From the cell containing the given text, extract its center point as (X, Y) coordinate. 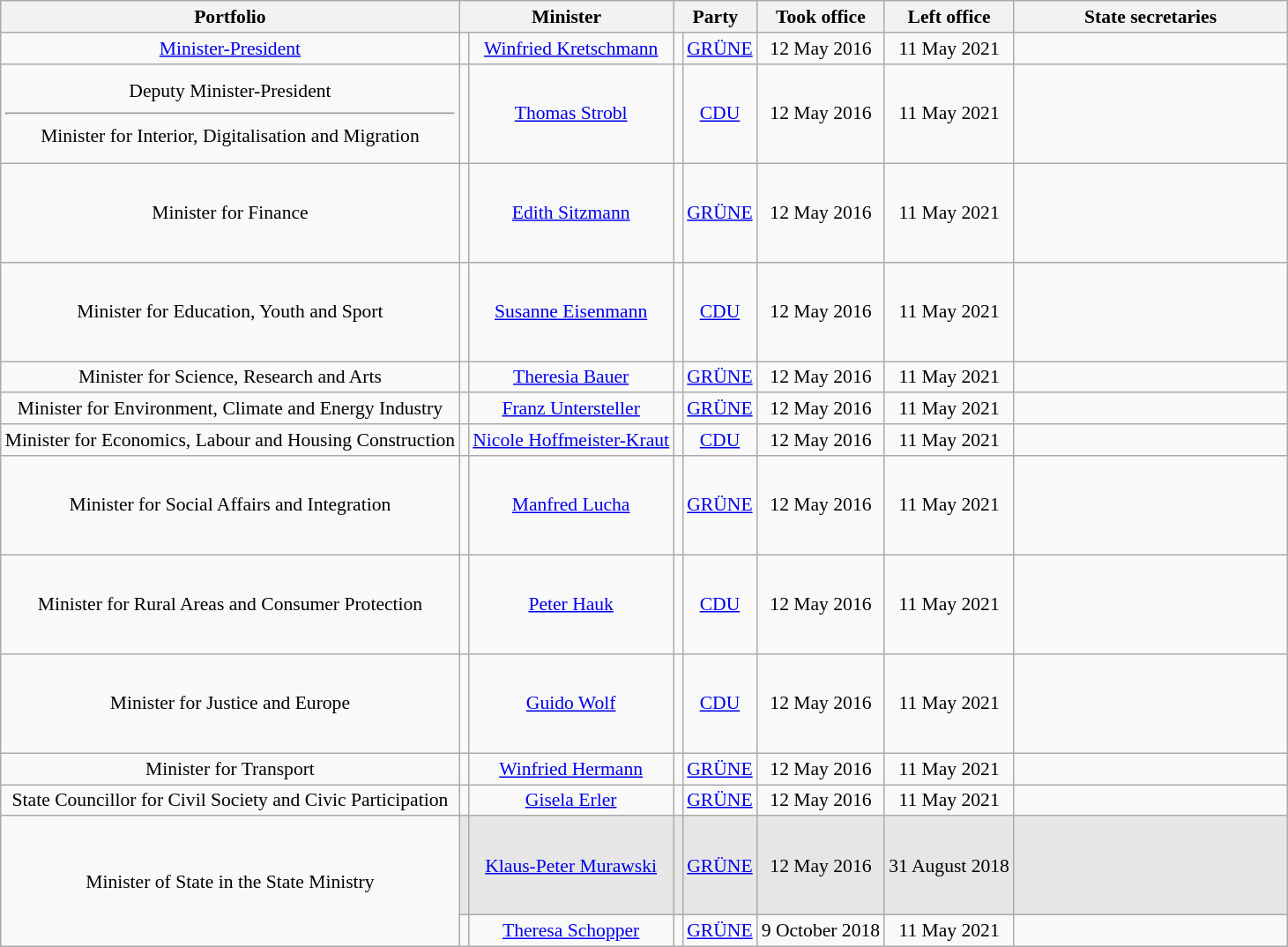
Portfolio (230, 17)
Left office (949, 17)
Minister for Science, Research and Arts (230, 377)
Minister for Transport (230, 769)
Peter Hauk (571, 604)
State Councillor for Civil Society and Civic Participation (230, 801)
Edith Sitzmann (571, 213)
Franz Untersteller (571, 409)
Minister for Social Affairs and Integration (230, 505)
Minister of State in the State Ministry (230, 882)
State secretaries (1150, 17)
Minister for Economics, Labour and Housing Construction (230, 440)
9 October 2018 (821, 931)
Deputy Minister-PresidentMinister for Interior, Digitalisation and Migration (230, 113)
Susanne Eisenmann (571, 311)
Minister-President (230, 48)
Minister for Justice and Europe (230, 704)
Party (716, 17)
Winfried Hermann (571, 769)
Klaus-Peter Murawski (571, 866)
Minister for Education, Youth and Sport (230, 311)
Minister for Rural Areas and Consumer Protection (230, 604)
Minister for Environment, Climate and Energy Industry (230, 409)
Minister (566, 17)
Manfred Lucha (571, 505)
Nicole Hoffmeister-Kraut (571, 440)
Gisela Erler (571, 801)
Theresa Schopper (571, 931)
Thomas Strobl (571, 113)
Took office (821, 17)
Minister for Finance (230, 213)
Winfried Kretschmann (571, 48)
Theresia Bauer (571, 377)
31 August 2018 (949, 866)
Guido Wolf (571, 704)
